Identify which cell holds the provided text, then report its [x, y] central coordinate. 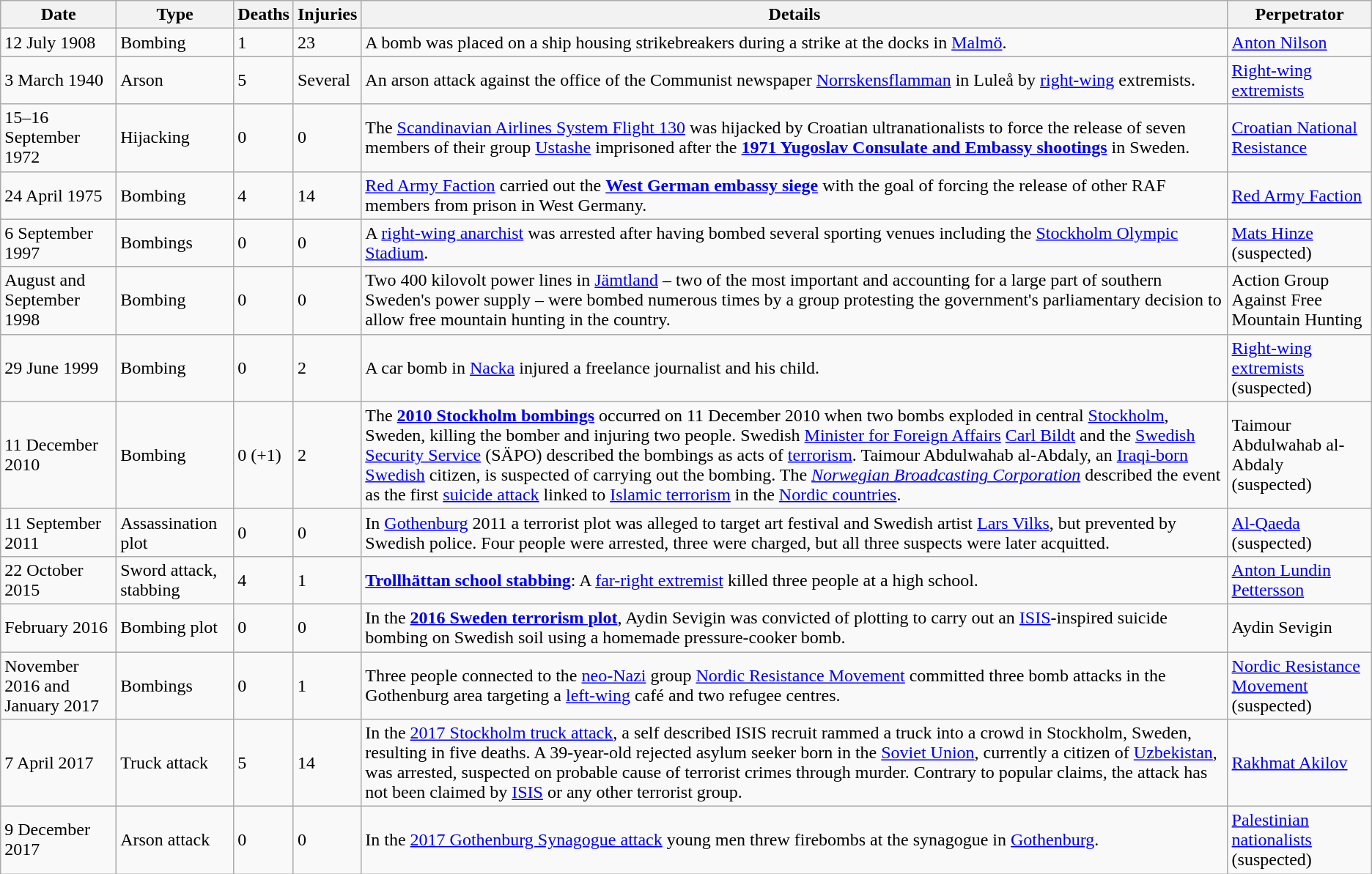
Bombing plot [175, 627]
Several [327, 81]
12 July 1908 [59, 42]
Injuries [327, 15]
15–16 September 1972 [59, 138]
Red Army Faction [1299, 195]
Sword attack, stabbing [175, 580]
Al-Qaeda (suspected) [1299, 532]
Type [175, 15]
Red Army Faction carried out the West German embassy siege with the goal of forcing the release of other RAF members from prison in West Germany. [794, 195]
Taimour Abdulwahab al-Abdaly (suspected) [1299, 455]
22 October 2015 [59, 580]
A car bomb in Nacka injured a freelance journalist and his child. [794, 368]
A right-wing anarchist was arrested after having bombed several sporting venues including the Stockholm Olympic Stadium. [794, 243]
Right-wing extremists [1299, 81]
February 2016 [59, 627]
Rakhmat Akilov [1299, 763]
11 September 2011 [59, 532]
29 June 1999 [59, 368]
Mats Hinze (suspected) [1299, 243]
Date [59, 15]
Hijacking [175, 138]
Perpetrator [1299, 15]
Truck attack [175, 763]
An arson attack against the office of the Communist newspaper Norrskensflamman in Luleå by right-wing extremists. [794, 81]
November 2016 and January 2017 [59, 686]
Croatian National Resistance [1299, 138]
0 (+1) [264, 455]
Assassination plot [175, 532]
3 March 1940 [59, 81]
23 [327, 42]
7 April 2017 [59, 763]
Right-wing extremists (suspected) [1299, 368]
Palestinian nationalists (suspected) [1299, 840]
Arson attack [175, 840]
Action Group Against Free Mountain Hunting [1299, 300]
Nordic Resistance Movement (suspected) [1299, 686]
11 December 2010 [59, 455]
August and September 1998 [59, 300]
Anton Lundin Pettersson [1299, 580]
Anton Nilson [1299, 42]
24 April 1975 [59, 195]
6 September 1997 [59, 243]
Deaths [264, 15]
9 December 2017 [59, 840]
Trollhättan school stabbing: A far-right extremist killed three people at a high school. [794, 580]
A bomb was placed on a ship housing strikebreakers during a strike at the docks in Malmö. [794, 42]
Aydin Sevigin [1299, 627]
Arson [175, 81]
Details [794, 15]
In the 2017 Gothenburg Synagogue attack young men threw firebombs at the synagogue in Gothenburg. [794, 840]
